Pinpoint the cell where the given text exists, returning its (x, y) midpoint coordinate. 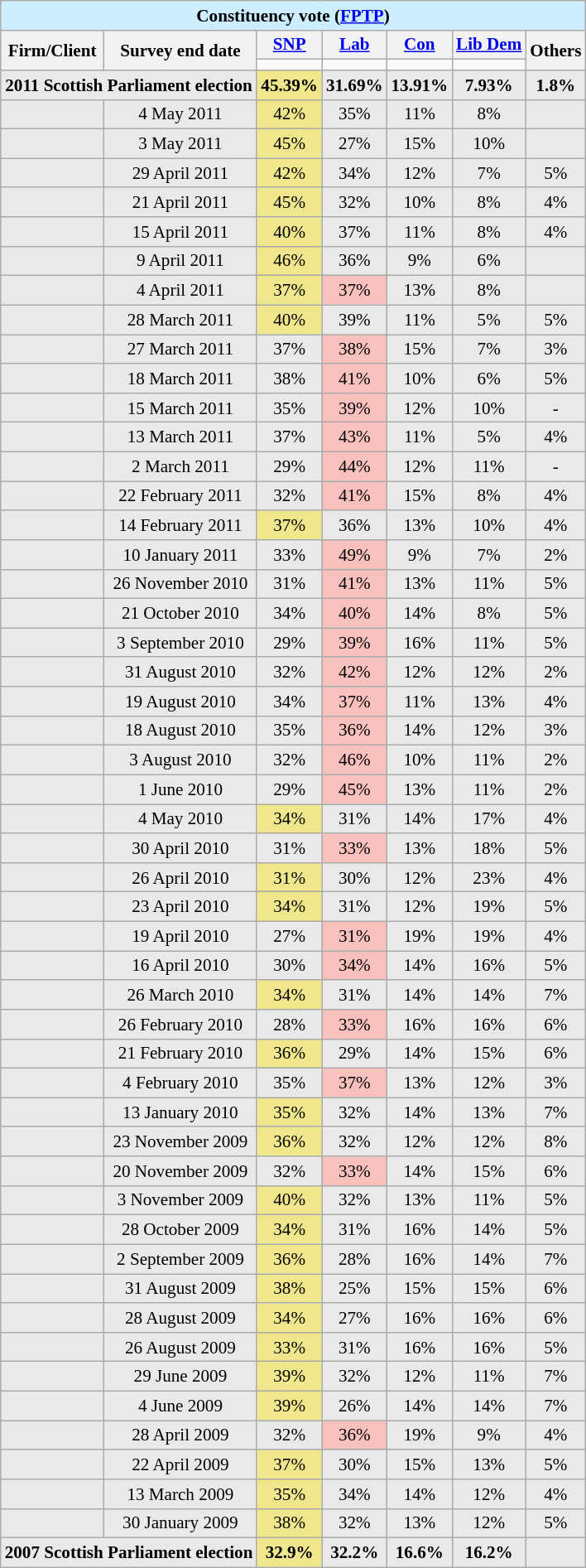
32.2% (354, 1552)
31 August 2009 (180, 1289)
25% (354, 1289)
15 March 2011 (180, 408)
26 August 2009 (180, 1347)
4 May 2010 (180, 818)
4 May 2011 (180, 114)
2 March 2011 (180, 466)
44% (354, 466)
28 August 2009 (180, 1317)
18 August 2010 (180, 731)
26 March 2010 (180, 994)
2011 Scottish Parliament election (129, 84)
Con (420, 45)
23 November 2009 (180, 1141)
26 November 2010 (180, 583)
21 February 2010 (180, 1054)
3 September 2010 (180, 643)
13.91% (420, 84)
7.93% (488, 84)
30 January 2009 (180, 1522)
26% (354, 1405)
21 April 2011 (180, 202)
1.8% (555, 84)
43% (354, 437)
4 June 2009 (180, 1405)
20 November 2009 (180, 1171)
13 March 2009 (180, 1494)
SNP (290, 45)
32.9% (290, 1552)
22 February 2011 (180, 495)
19 August 2010 (180, 701)
22 April 2009 (180, 1464)
27 March 2011 (180, 350)
15 April 2011 (180, 232)
9 April 2011 (180, 260)
23 April 2010 (180, 906)
10 January 2011 (180, 555)
Lib Dem (488, 45)
19 April 2010 (180, 936)
28 April 2009 (180, 1435)
29 June 2009 (180, 1377)
1 June 2010 (180, 789)
17% (488, 818)
4 February 2010 (180, 1083)
14 February 2011 (180, 525)
28 October 2009 (180, 1229)
28 March 2011 (180, 320)
16 April 2010 (180, 966)
2007 Scottish Parliament election (129, 1552)
Survey end date (180, 50)
18% (488, 848)
30 April 2010 (180, 848)
45.39% (290, 84)
23% (488, 876)
18 March 2011 (180, 378)
21 October 2010 (180, 613)
31.69% (354, 84)
4 April 2011 (180, 290)
3 May 2011 (180, 144)
Constituency vote (FPTP) (293, 15)
29 April 2011 (180, 172)
26 April 2010 (180, 876)
13 January 2010 (180, 1112)
26 February 2010 (180, 1024)
Firm/Client (53, 50)
13 March 2011 (180, 437)
2 September 2009 (180, 1259)
49% (354, 555)
Others (555, 50)
Lab (354, 45)
3 November 2009 (180, 1199)
16.6% (420, 1552)
16.2% (488, 1552)
3 August 2010 (180, 760)
31 August 2010 (180, 671)
